Extract the [x, y] coordinate from the center of the cell holding the provided text.  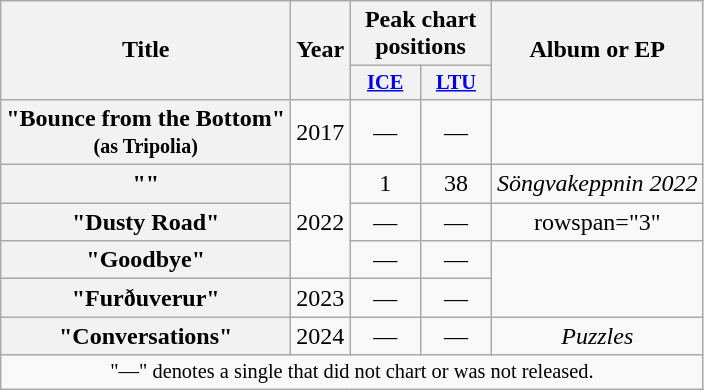
"—" denotes a single that did not chart or was not released. [352, 372]
2017 [320, 132]
LTU [456, 83]
ICE [386, 83]
38 [456, 184]
rowspan="3" [597, 222]
Album or EP [597, 50]
Puzzles [597, 336]
"Bounce from the Bottom"(as Tripolia) [146, 132]
2023 [320, 298]
1 [386, 184]
"Dusty Road" [146, 222]
"Furðuverur" [146, 298]
"Goodbye" [146, 260]
Year [320, 50]
"Conversations" [146, 336]
Söngvakeppnin 2022 [597, 184]
Peak chart positions [421, 34]
2024 [320, 336]
Title [146, 50]
"" [146, 184]
2022 [320, 222]
